Determine the (x, y) coordinate at the center of the cell enclosing the given text.  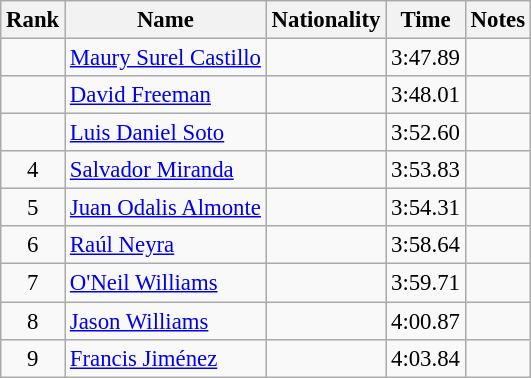
Notes (498, 20)
6 (33, 245)
7 (33, 283)
David Freeman (166, 95)
Raúl Neyra (166, 245)
3:47.89 (426, 58)
Nationality (326, 20)
5 (33, 208)
Name (166, 20)
3:58.64 (426, 245)
Francis Jiménez (166, 358)
3:48.01 (426, 95)
3:59.71 (426, 283)
Maury Surel Castillo (166, 58)
Rank (33, 20)
4:03.84 (426, 358)
4 (33, 170)
8 (33, 321)
Jason Williams (166, 321)
3:54.31 (426, 208)
9 (33, 358)
3:52.60 (426, 133)
Juan Odalis Almonte (166, 208)
3:53.83 (426, 170)
4:00.87 (426, 321)
O'Neil Williams (166, 283)
Time (426, 20)
Luis Daniel Soto (166, 133)
Salvador Miranda (166, 170)
